Search for the cell housing the specified text and yield its [X, Y] center coordinate. 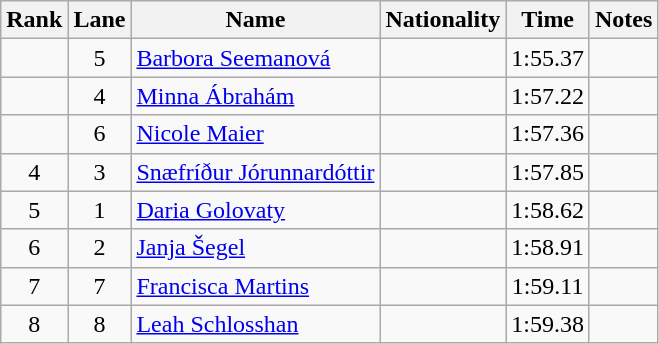
1:58.62 [548, 210]
Snæfríður Jórunnardóttir [256, 172]
Rank [34, 20]
1:57.22 [548, 96]
Janja Šegel [256, 248]
1:59.11 [548, 286]
Leah Schlosshan [256, 324]
2 [100, 248]
Nicole Maier [256, 134]
1:55.37 [548, 58]
Name [256, 20]
1:57.85 [548, 172]
Time [548, 20]
1:57.36 [548, 134]
Nationality [443, 20]
Barbora Seemanová [256, 58]
3 [100, 172]
1:58.91 [548, 248]
1:59.38 [548, 324]
Lane [100, 20]
Francisca Martins [256, 286]
Notes [623, 20]
Daria Golovaty [256, 210]
1 [100, 210]
Minna Ábrahám [256, 96]
